Extract the (x, y) coordinate from the center of the cell holding the provided text.  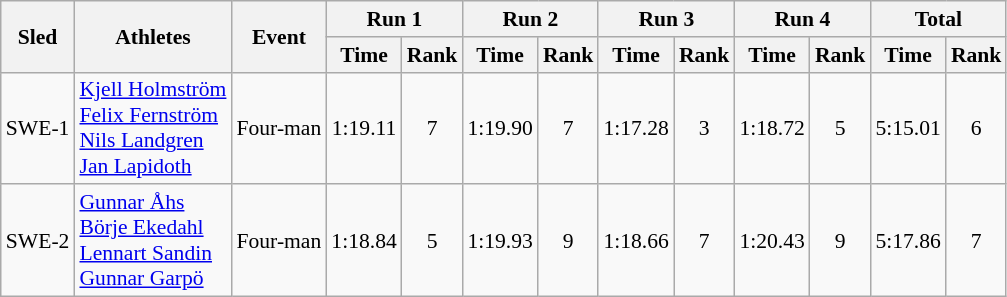
1:19.90 (500, 128)
Sled (38, 36)
Run 2 (530, 19)
Event (278, 36)
Kjell HolmströmFelix FernströmNils LandgrenJan Lapidoth (152, 128)
1:18.66 (636, 241)
1:19.93 (500, 241)
5:15.01 (908, 128)
1:20.43 (772, 241)
Gunnar ÅhsBörje EkedahlLennart SandinGunnar Garpö (152, 241)
SWE-2 (38, 241)
1:19.11 (364, 128)
Total (938, 19)
1:18.84 (364, 241)
Run 1 (394, 19)
Run 3 (666, 19)
1:18.72 (772, 128)
SWE-1 (38, 128)
Athletes (152, 36)
Run 4 (802, 19)
3 (704, 128)
1:17.28 (636, 128)
6 (976, 128)
5:17.86 (908, 241)
